Search for the cell housing the specified text and yield its (x, y) center coordinate. 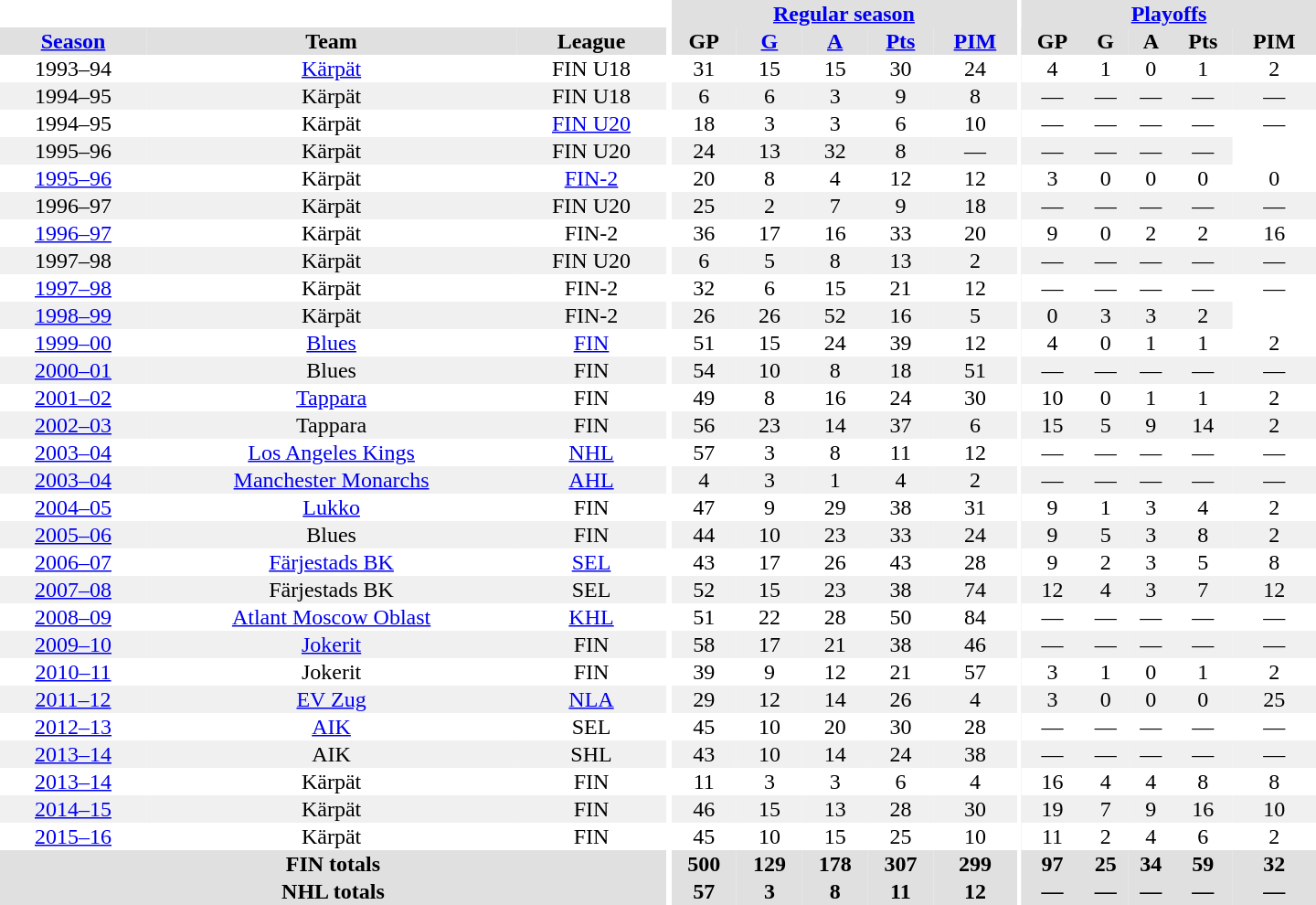
2010–11 (73, 672)
League (591, 41)
2001–02 (73, 398)
1999–00 (73, 343)
2014–15 (73, 809)
2007–08 (73, 590)
1993–94 (73, 69)
2002–03 (73, 425)
2006–07 (73, 562)
84 (974, 617)
AHL (591, 480)
58 (704, 644)
54 (704, 370)
Season (73, 41)
KHL (591, 617)
59 (1203, 864)
2011–12 (73, 699)
2005–06 (73, 535)
SHL (591, 754)
22 (769, 617)
NHL (591, 452)
19 (1053, 809)
49 (704, 398)
Playoffs (1169, 14)
Lukko (331, 507)
34 (1151, 864)
178 (835, 864)
Atlant Moscow Oblast (331, 617)
2008–09 (73, 617)
50 (901, 617)
129 (769, 864)
37 (901, 425)
97 (1053, 864)
500 (704, 864)
2012–13 (73, 727)
NHL totals (333, 891)
299 (974, 864)
Regular season (844, 14)
Los Angeles Kings (331, 452)
Manchester Monarchs (331, 480)
2009–10 (73, 644)
47 (704, 507)
2015–16 (73, 836)
2004–05 (73, 507)
74 (974, 590)
44 (704, 535)
56 (704, 425)
Team (331, 41)
2000–01 (73, 370)
FIN totals (333, 864)
307 (901, 864)
1998–99 (73, 315)
EV Zug (331, 699)
36 (704, 233)
NLA (591, 699)
